Determine the [x, y] coordinate at the center of the cell enclosing the given text.  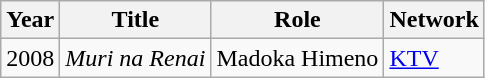
2008 [30, 58]
Year [30, 20]
KTV [434, 58]
Madoka Himeno [298, 58]
Network [434, 20]
Role [298, 20]
Title [136, 20]
Muri na Renai [136, 58]
